Capture the cell that displays the provided text and extract its (X, Y) central coordinate. 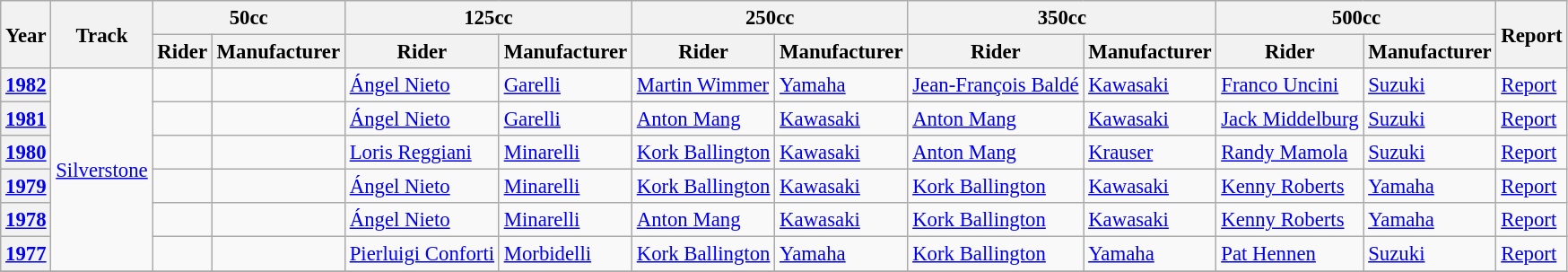
1979 (26, 187)
Pierluigi Conforti (422, 254)
1978 (26, 220)
1982 (26, 85)
Jack Middelburg (1290, 119)
Pat Hennen (1290, 254)
Franco Uncini (1290, 85)
Jean-François Baldé (996, 85)
1981 (26, 119)
125cc (488, 18)
Martin Wimmer (703, 85)
Track (102, 34)
50cc (248, 18)
Morbidelli (565, 254)
350cc (1062, 18)
Krauser (1150, 153)
500cc (1356, 18)
1980 (26, 153)
Loris Reggiani (422, 153)
Year (26, 34)
Randy Mamola (1290, 153)
Silverstone (102, 170)
250cc (770, 18)
1977 (26, 254)
